Find where the given text appears and provide that cell's center as (x, y) coordinate. 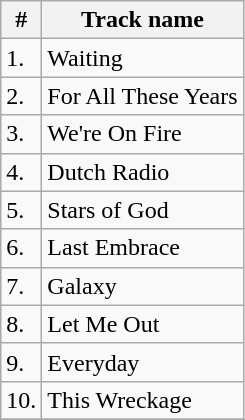
9. (22, 362)
Last Embrace (142, 248)
10. (22, 400)
4. (22, 172)
Galaxy (142, 286)
For All These Years (142, 96)
1. (22, 58)
Stars of God (142, 210)
6. (22, 248)
We're On Fire (142, 134)
Everyday (142, 362)
Waiting (142, 58)
5. (22, 210)
8. (22, 324)
Track name (142, 20)
3. (22, 134)
7. (22, 286)
2. (22, 96)
Let Me Out (142, 324)
This Wreckage (142, 400)
Dutch Radio (142, 172)
# (22, 20)
